Search for the cell housing the specified text and yield its (X, Y) center coordinate. 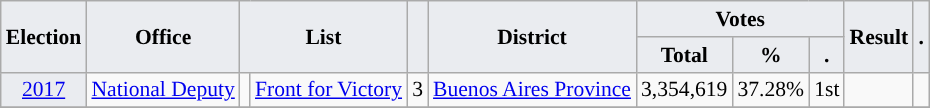
Election (44, 36)
List (324, 36)
Buenos Aires Province (532, 90)
Total (684, 55)
37.28% (770, 90)
2017 (44, 90)
Result (878, 36)
Votes (740, 19)
Office (162, 36)
1st (826, 90)
3 (418, 90)
District (532, 36)
National Deputy (162, 90)
Front for Victory (328, 90)
3,354,619 (684, 90)
% (770, 55)
